For the text-containing cell, return its midpoint in (x, y) coordinate format. 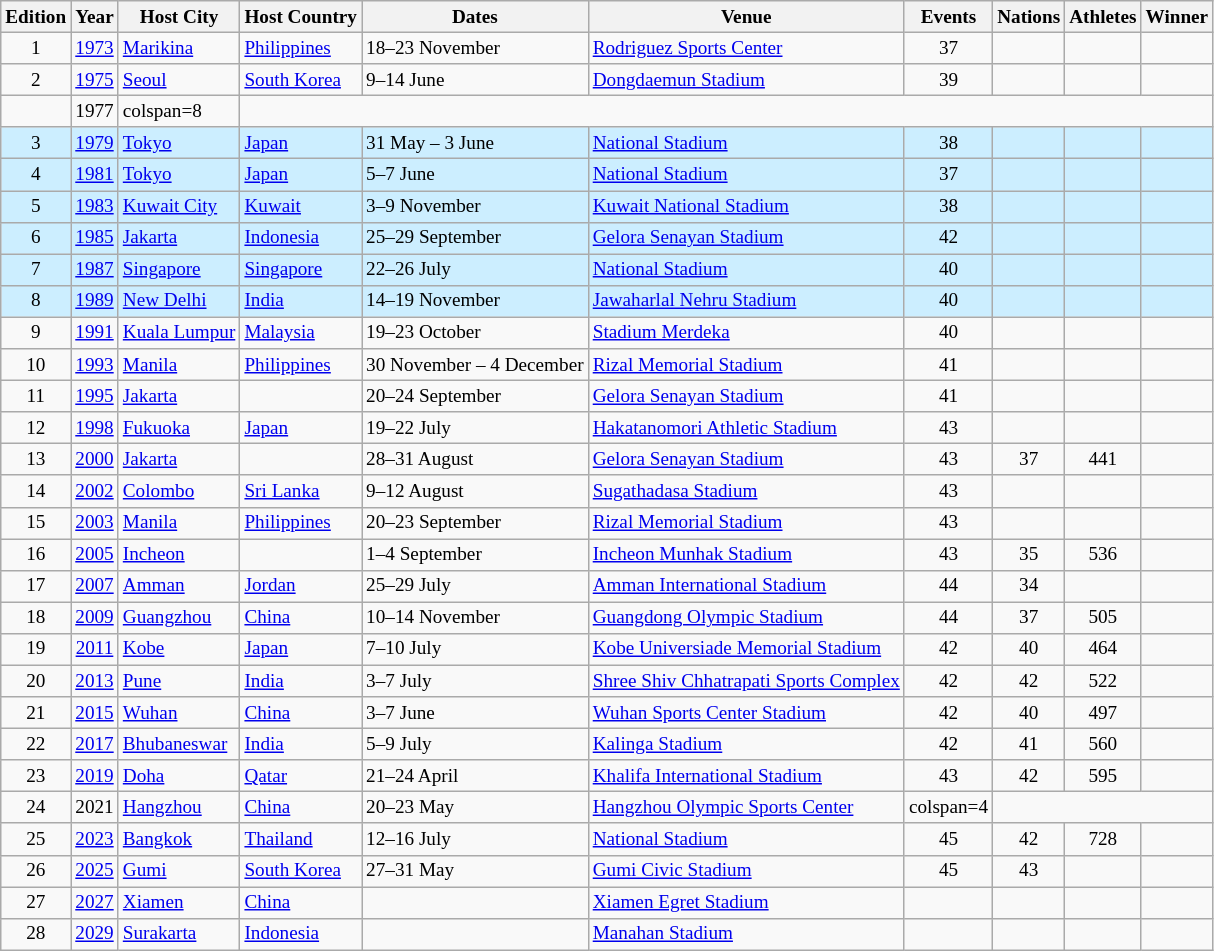
560 (1103, 744)
Bhubaneswar (179, 744)
Kuwait National Stadium (746, 206)
464 (1103, 649)
23 (36, 776)
New Delhi (179, 301)
1995 (95, 396)
Host City (179, 17)
Host Country (301, 17)
5–9 July (476, 744)
1975 (95, 80)
Events (948, 17)
4 (36, 175)
Winner (1177, 17)
34 (1029, 586)
2023 (95, 839)
1993 (95, 365)
Gumi (179, 871)
1981 (95, 175)
Wuhan (179, 713)
Venue (746, 17)
Dates (476, 17)
2021 (95, 808)
colspan=4 (948, 808)
3–7 July (476, 681)
20 (36, 681)
Year (95, 17)
Incheon (179, 554)
2025 (95, 871)
Kuwait City (179, 206)
Incheon Munhak Stadium (746, 554)
5 (36, 206)
2029 (95, 934)
1991 (95, 333)
Marikina (179, 48)
Gumi Civic Stadium (746, 871)
2027 (95, 902)
Amman International Stadium (746, 586)
2003 (95, 523)
30 November – 4 December (476, 365)
8 (36, 301)
Doha (179, 776)
Manahan Stadium (746, 934)
9–12 August (476, 491)
1985 (95, 238)
1989 (95, 301)
2005 (95, 554)
7 (36, 270)
18 (36, 618)
5–7 June (476, 175)
28 (36, 934)
Kobe (179, 649)
Thailand (301, 839)
25 (36, 839)
Sri Lanka (301, 491)
2 (36, 80)
Rodriguez Sports Center (746, 48)
16 (36, 554)
536 (1103, 554)
Sugathadasa Stadium (746, 491)
20–24 September (476, 396)
Kalinga Stadium (746, 744)
7–10 July (476, 649)
Bangkok (179, 839)
1977 (95, 111)
Pune (179, 681)
Malaysia (301, 333)
3–7 June (476, 713)
2009 (95, 618)
2017 (95, 744)
Hangzhou Olympic Sports Center (746, 808)
2002 (95, 491)
Jawaharlal Nehru Stadium (746, 301)
27–31 May (476, 871)
1–4 September (476, 554)
1998 (95, 428)
15 (36, 523)
Shree Shiv Chhatrapati Sports Complex (746, 681)
39 (948, 80)
728 (1103, 839)
22 (36, 744)
25–29 July (476, 586)
13 (36, 460)
505 (1103, 618)
9 (36, 333)
10 (36, 365)
Fukuoka (179, 428)
17 (36, 586)
18–23 November (476, 48)
19–22 July (476, 428)
11 (36, 396)
Athletes (1103, 17)
14–19 November (476, 301)
12–16 July (476, 839)
20–23 May (476, 808)
14 (36, 491)
Nations (1029, 17)
28–31 August (476, 460)
Guangzhou (179, 618)
Guangdong Olympic Stadium (746, 618)
2015 (95, 713)
Stadium Merdeka (746, 333)
2019 (95, 776)
Wuhan Sports Center Stadium (746, 713)
2011 (95, 649)
22–26 July (476, 270)
12 (36, 428)
1983 (95, 206)
1987 (95, 270)
Xiamen Egret Stadium (746, 902)
31 May – 3 June (476, 143)
Colombo (179, 491)
1973 (95, 48)
595 (1103, 776)
2007 (95, 586)
1979 (95, 143)
Hakatanomori Athletic Stadium (746, 428)
441 (1103, 460)
1 (36, 48)
Amman (179, 586)
26 (36, 871)
Dongdaemun Stadium (746, 80)
Jordan (301, 586)
35 (1029, 554)
21–24 April (476, 776)
9–14 June (476, 80)
2000 (95, 460)
Seoul (179, 80)
522 (1103, 681)
Edition (36, 17)
25–29 September (476, 238)
Qatar (301, 776)
20–23 September (476, 523)
Kuwait (301, 206)
Kobe Universiade Memorial Stadium (746, 649)
Xiamen (179, 902)
2013 (95, 681)
21 (36, 713)
10–14 November (476, 618)
19–23 October (476, 333)
colspan=8 (179, 111)
3 (36, 143)
24 (36, 808)
Kuala Lumpur (179, 333)
Khalifa International Stadium (746, 776)
Hangzhou (179, 808)
6 (36, 238)
3–9 November (476, 206)
27 (36, 902)
19 (36, 649)
Surakarta (179, 934)
497 (1103, 713)
